Output the [x, y] coordinate of the center of the cell containing the given text.  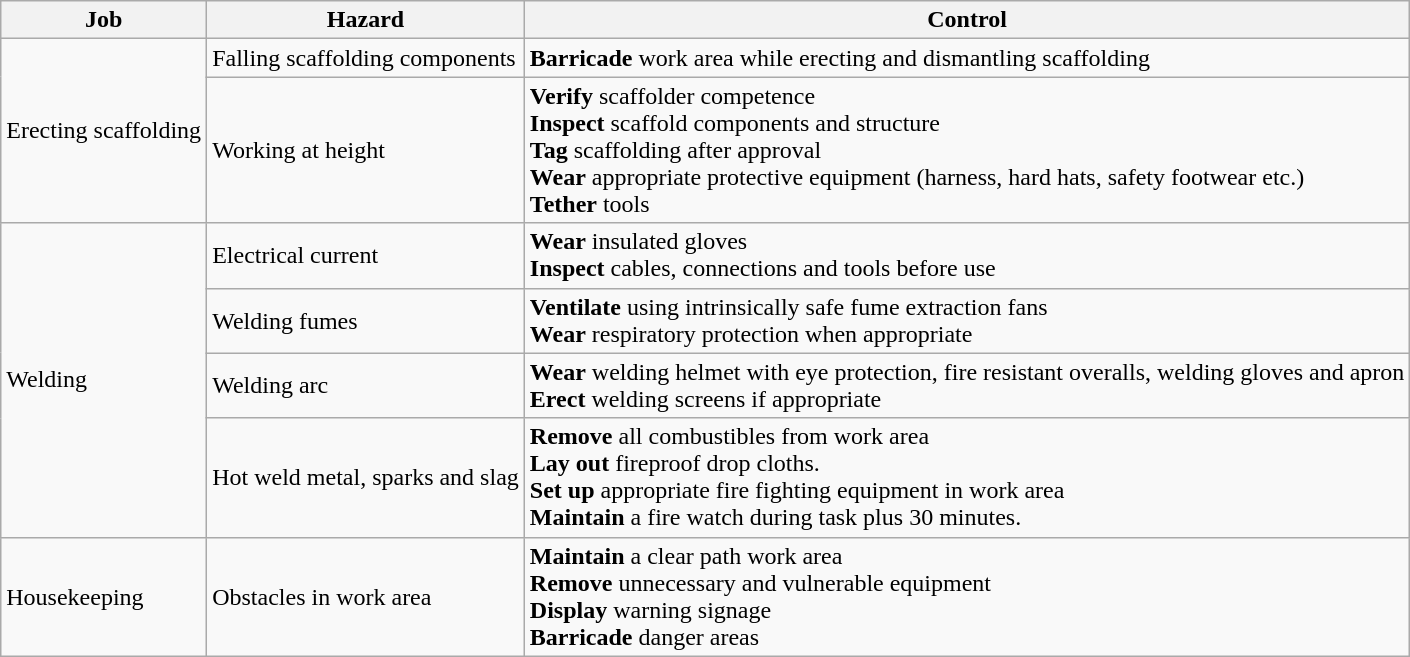
Welding fumes [366, 320]
Barricade work area while erecting and dismantling scaffolding [966, 58]
Job [104, 20]
Control [966, 20]
Obstacles in work area [366, 596]
Electrical current [366, 256]
Working at height [366, 150]
Ventilate using intrinsically safe fume extraction fans Wear respiratory protection when appropriate [966, 320]
Housekeeping [104, 596]
Hazard [366, 20]
Hot weld metal, sparks and slag [366, 478]
Maintain a clear path work area Remove unnecessary and vulnerable equipment Display warning signage Barricade danger areas [966, 596]
Wear welding helmet with eye protection, fire resistant overalls, welding gloves and apronErect welding screens if appropriate [966, 386]
Welding arc [366, 386]
Falling scaffolding components [366, 58]
Welding [104, 380]
Erecting scaffolding [104, 131]
Wear insulated gloves Inspect cables, connections and tools before use [966, 256]
